Locate the cell with the specified text and output its [X, Y] center coordinate. 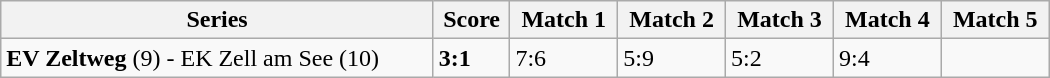
Match 2 [672, 20]
EV Zeltweg (9) - EK Zell am See (10) [218, 58]
Match 1 [564, 20]
Match 5 [995, 20]
5:2 [780, 58]
5:9 [672, 58]
Series [218, 20]
3:1 [472, 58]
9:4 [887, 58]
Score [472, 20]
Match 3 [780, 20]
Match 4 [887, 20]
7:6 [564, 58]
